Return the (x, y) coordinate for the center point of the cell that contains the specified text.  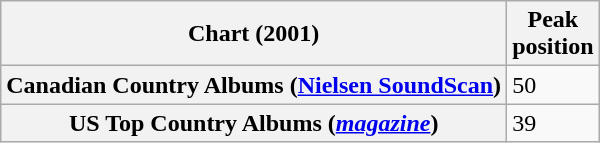
Chart (2001) (254, 34)
39 (553, 123)
Canadian Country Albums (Nielsen SoundScan) (254, 85)
Peakposition (553, 34)
50 (553, 85)
US Top Country Albums (magazine) (254, 123)
